Extract the (X, Y) coordinate from the center of the cell holding the provided text.  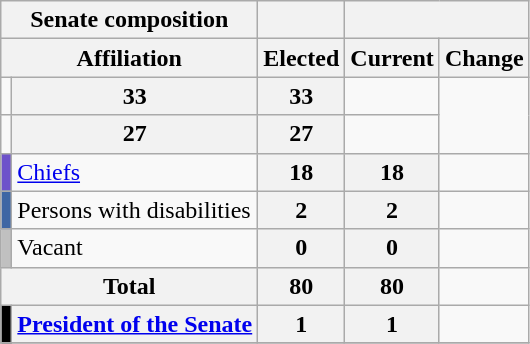
Elected (302, 58)
Total (130, 286)
President of the Senate (135, 324)
Persons with disabilities (135, 210)
Senate composition (130, 20)
Chiefs (135, 172)
Vacant (135, 248)
Affiliation (130, 58)
Current (392, 58)
Change (484, 58)
